Determine the [X, Y] coordinate at the center of the cell enclosing the given text.  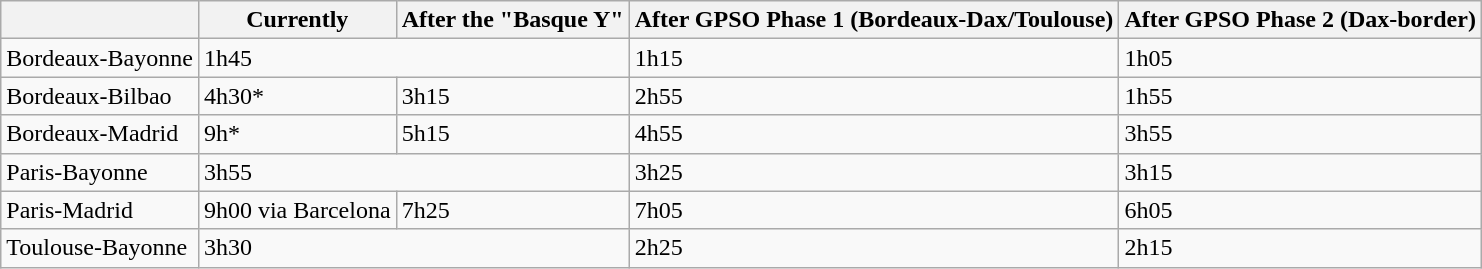
Bordeaux-Bayonne [100, 58]
Currently [297, 20]
2h15 [1300, 248]
Paris-Bayonne [100, 172]
Bordeaux-Madrid [100, 134]
1h05 [1300, 58]
9h* [297, 134]
Paris-Madrid [100, 210]
Bordeaux-Bilbao [100, 96]
3h30 [414, 248]
7h25 [512, 210]
After GPSO Phase 1 (Bordeaux-Dax/Toulouse) [874, 20]
After the "Basque Y" [512, 20]
7h05 [874, 210]
3h25 [874, 172]
4h30* [297, 96]
6h05 [1300, 210]
4h55 [874, 134]
2h25 [874, 248]
1h45 [414, 58]
1h55 [1300, 96]
Toulouse-Bayonne [100, 248]
After GPSO Phase 2 (Dax-border) [1300, 20]
5h15 [512, 134]
1h15 [874, 58]
9h00 via Barcelona [297, 210]
2h55 [874, 96]
